Determine the [X, Y] coordinate at the center of the cell enclosing the given text.  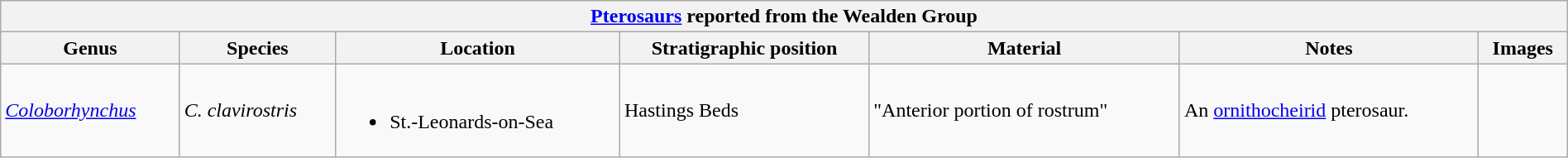
Hastings Beds [744, 111]
Notes [1328, 48]
Material [1025, 48]
Pterosaurs reported from the Wealden Group [784, 17]
Images [1523, 48]
Location [478, 48]
Species [258, 48]
"Anterior portion of rostrum" [1025, 111]
An ornithocheirid pterosaur. [1328, 111]
Genus [90, 48]
Coloborhynchus [90, 111]
St.-Leonards-on-Sea [478, 111]
Stratigraphic position [744, 48]
C. clavirostris [258, 111]
